Return (x, y) of the center of cell containing provided text 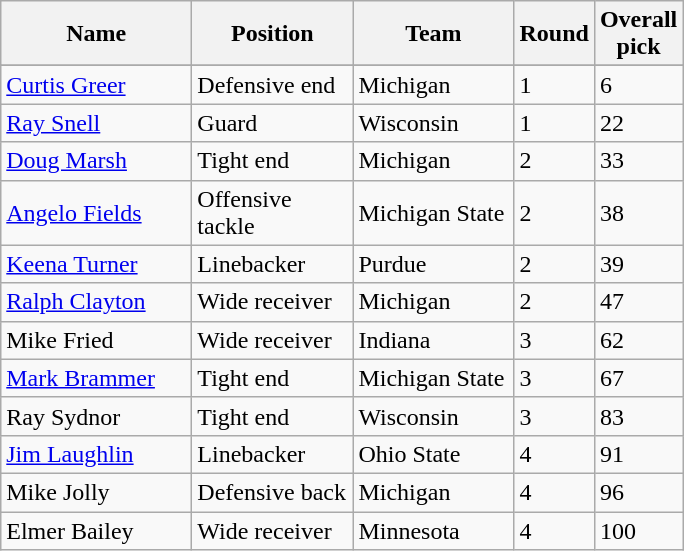
Position (272, 34)
96 (638, 492)
Ohio State (434, 454)
Doug Marsh (96, 161)
67 (638, 378)
Team (434, 34)
Defensive back (272, 492)
Purdue (434, 264)
100 (638, 531)
22 (638, 123)
Curtis Greer (96, 85)
Minnesota (434, 531)
Elmer Bailey (96, 531)
Mike Fried (96, 340)
Ralph Clayton (96, 302)
91 (638, 454)
Name (96, 34)
Mark Brammer (96, 378)
Mike Jolly (96, 492)
Defensive end (272, 85)
Indiana (434, 340)
Ray Sydnor (96, 416)
Angelo Fields (96, 212)
Keena Turner (96, 264)
33 (638, 161)
6 (638, 85)
Jim Laughlin (96, 454)
Round (554, 34)
39 (638, 264)
47 (638, 302)
38 (638, 212)
Overall pick (638, 34)
Guard (272, 123)
Ray Snell (96, 123)
83 (638, 416)
Offensive tackle (272, 212)
62 (638, 340)
